Scan for the cell matching the given text and deliver its (x, y) coordinate at center. 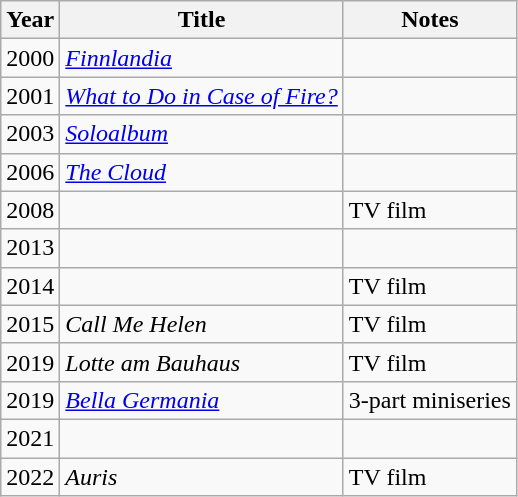
2006 (30, 172)
Finnlandia (202, 58)
Year (30, 20)
Lotte am Bauhaus (202, 362)
What to Do in Case of Fire? (202, 96)
2008 (30, 210)
2014 (30, 286)
2015 (30, 324)
2021 (30, 438)
Call Me Helen (202, 324)
Auris (202, 477)
Title (202, 20)
2022 (30, 477)
Soloalbum (202, 134)
2013 (30, 248)
2003 (30, 134)
2000 (30, 58)
Bella Germania (202, 400)
3-part miniseries (430, 400)
The Cloud (202, 172)
2001 (30, 96)
Notes (430, 20)
